Determine the [x, y] coordinate at the center of the cell enclosing the given text.  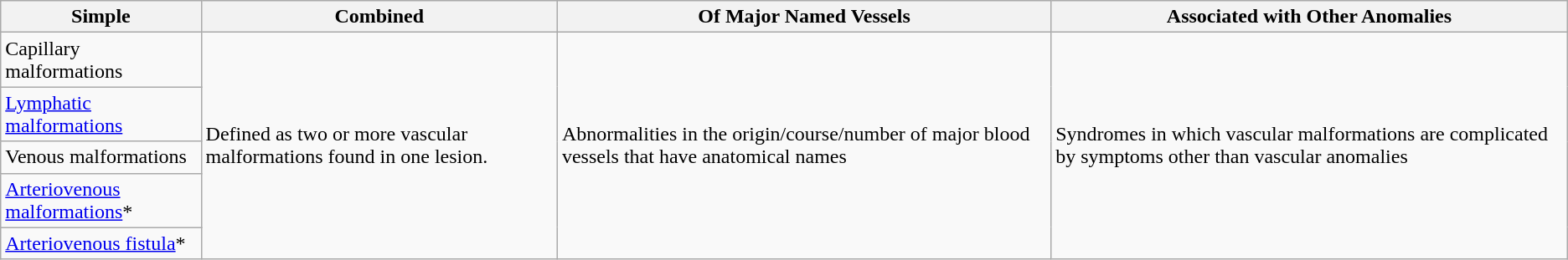
Syndromes in which vascular malformations are complicated by symptoms other than vascular anomalies [1310, 145]
Abnormalities in the origin/course/number of major blood vessels that have anatomical names [804, 145]
Simple [101, 17]
Capillary malformations [101, 60]
Arteriovenous malformations* [101, 201]
Venous malformations [101, 157]
Defined as two or more vascular malformations found in one lesion. [379, 145]
Of Major Named Vessels [804, 17]
Lymphatic malformations [101, 114]
Arteriovenous fistula* [101, 243]
Associated with Other Anomalies [1310, 17]
Combined [379, 17]
